Find where the given text appears and provide that cell's center as [X, Y] coordinate. 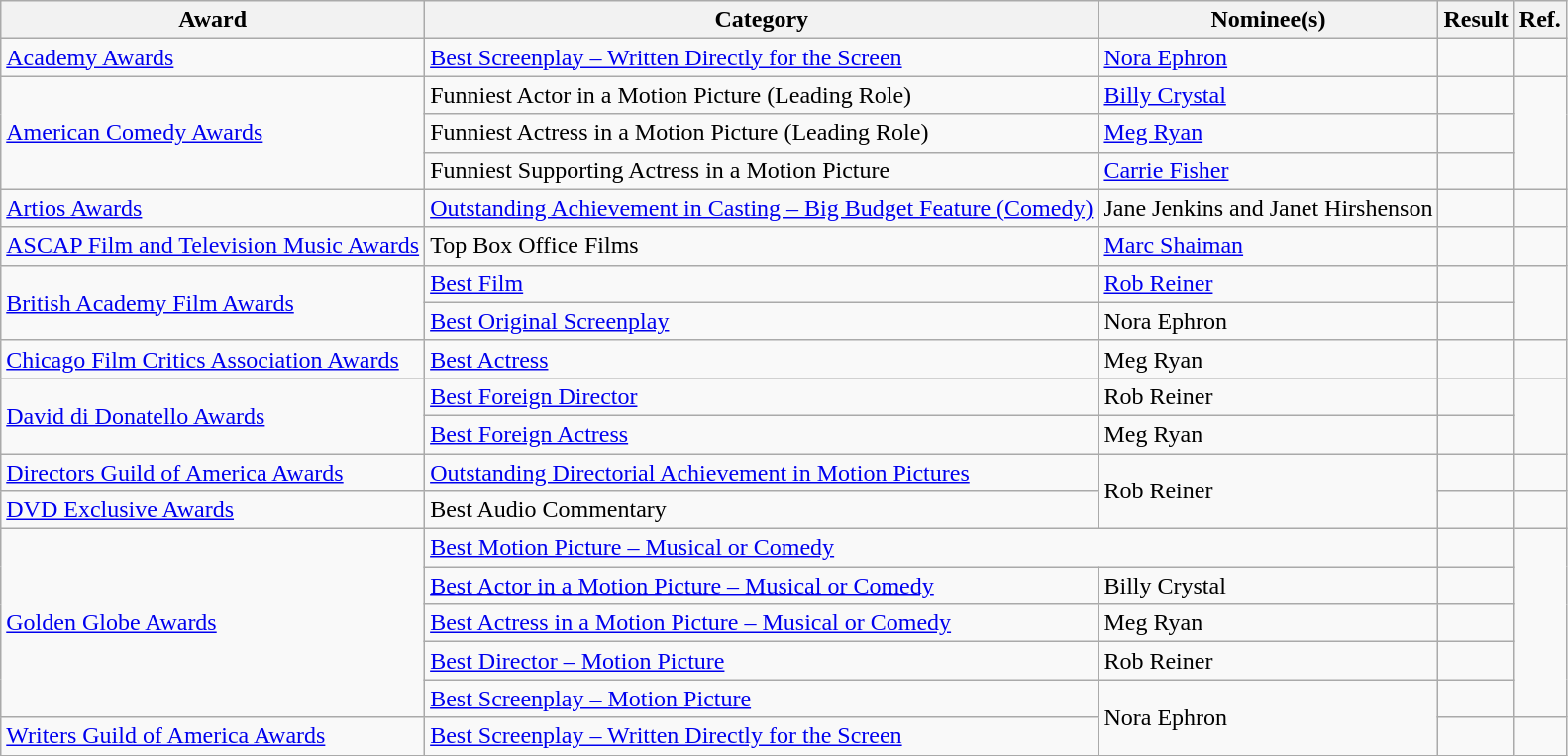
Funniest Supporting Actress in a Motion Picture [762, 170]
DVD Exclusive Awards [213, 510]
Best Audio Commentary [762, 510]
Academy Awards [213, 57]
Funniest Actor in a Motion Picture (Leading Role) [762, 95]
Best Motion Picture – Musical or Comedy [931, 548]
Best Film [762, 283]
American Comedy Awards [213, 133]
Chicago Film Critics Association Awards [213, 359]
Best Original Screenplay [762, 321]
Outstanding Achievement in Casting – Big Budget Feature (Comedy) [762, 208]
Funniest Actress in a Motion Picture (Leading Role) [762, 133]
Category [762, 20]
Directors Guild of America Awards [213, 473]
Result [1476, 20]
Best Actress [762, 359]
Best Foreign Director [762, 396]
Award [213, 20]
Golden Globe Awards [213, 623]
Best Director – Motion Picture [762, 661]
Carrie Fisher [1268, 170]
Artios Awards [213, 208]
Best Foreign Actress [762, 434]
Top Box Office Films [762, 246]
Ref. [1539, 20]
Best Actress in a Motion Picture – Musical or Comedy [762, 623]
Writers Guild of America Awards [213, 736]
Nominee(s) [1268, 20]
ASCAP Film and Television Music Awards [213, 246]
Jane Jenkins and Janet Hirshenson [1268, 208]
David di Donatello Awards [213, 415]
Outstanding Directorial Achievement in Motion Pictures [762, 473]
Best Actor in a Motion Picture – Musical or Comedy [762, 586]
Best Screenplay – Motion Picture [762, 699]
British Academy Film Awards [213, 302]
Marc Shaiman [1268, 246]
